For the text-containing cell, return its midpoint in (x, y) coordinate format. 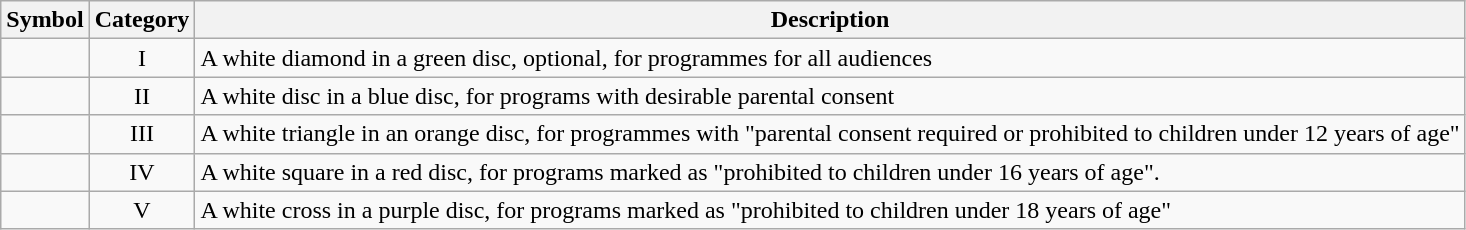
Description (830, 20)
IV (142, 172)
A white cross in a purple disc, for programs marked as "prohibited to children under 18 years of age" (830, 210)
A white square in a red disc, for programs marked as "prohibited to children under 16 years of age". (830, 172)
A white diamond in a green disc, optional, for programmes for all audiences (830, 58)
III (142, 134)
Category (142, 20)
A white disc in a blue disc, for programs with desirable parental consent (830, 96)
Symbol (45, 20)
I (142, 58)
V (142, 210)
A white triangle in an orange disc, for programmes with "parental consent required or prohibited to children under 12 years of age" (830, 134)
II (142, 96)
